Scan for the cell matching the given text and deliver its (x, y) coordinate at center. 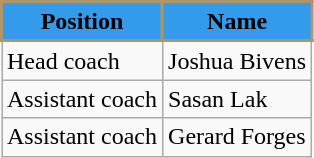
Position (82, 22)
Name (238, 22)
Gerard Forges (238, 137)
Head coach (82, 60)
Joshua Bivens (238, 60)
Sasan Lak (238, 99)
